Return (x, y) of the center of cell containing provided text 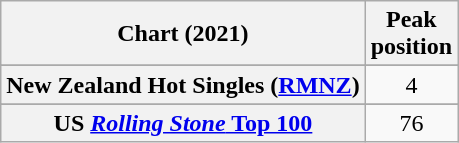
US Rolling Stone Top 100 (183, 123)
Peakposition (411, 34)
76 (411, 123)
Chart (2021) (183, 34)
New Zealand Hot Singles (RMNZ) (183, 85)
4 (411, 85)
